Detect which cell encompasses the target text, then output its (x, y) center coordinate. 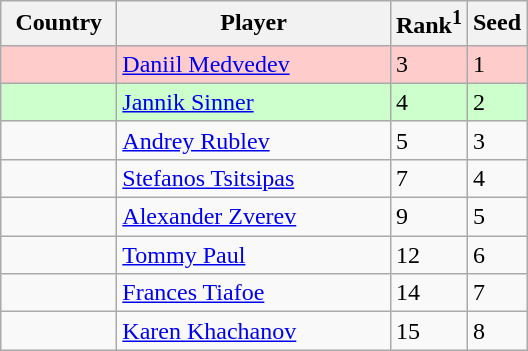
Seed (496, 24)
Tommy Paul (254, 255)
Karen Khachanov (254, 331)
Player (254, 24)
6 (496, 255)
Jannik Sinner (254, 102)
1 (496, 64)
2 (496, 102)
Frances Tiafoe (254, 293)
15 (428, 331)
Alexander Zverev (254, 217)
Stefanos Tsitsipas (254, 178)
Rank1 (428, 24)
14 (428, 293)
9 (428, 217)
12 (428, 255)
8 (496, 331)
Andrey Rublev (254, 140)
Daniil Medvedev (254, 64)
Country (59, 24)
